Find where the given text appears and provide that cell's center as (x, y) coordinate. 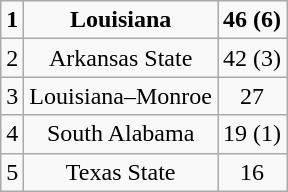
19 (1) (252, 134)
4 (12, 134)
South Alabama (121, 134)
Texas State (121, 172)
3 (12, 96)
46 (6) (252, 20)
16 (252, 172)
27 (252, 96)
Arkansas State (121, 58)
5 (12, 172)
Louisiana (121, 20)
42 (3) (252, 58)
2 (12, 58)
Louisiana–Monroe (121, 96)
1 (12, 20)
